From the cell containing the given text, extract its center point as [X, Y] coordinate. 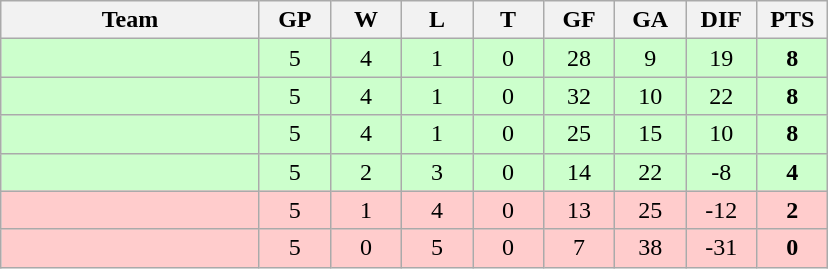
13 [580, 210]
GP [294, 20]
3 [436, 172]
15 [650, 134]
W [366, 20]
T [508, 20]
-31 [722, 248]
7 [580, 248]
14 [580, 172]
L [436, 20]
PTS [792, 20]
28 [580, 58]
Team [130, 20]
GF [580, 20]
-8 [722, 172]
9 [650, 58]
DIF [722, 20]
-12 [722, 210]
GA [650, 20]
32 [580, 96]
38 [650, 248]
19 [722, 58]
